For the text-containing cell, return its midpoint in (X, Y) coordinate format. 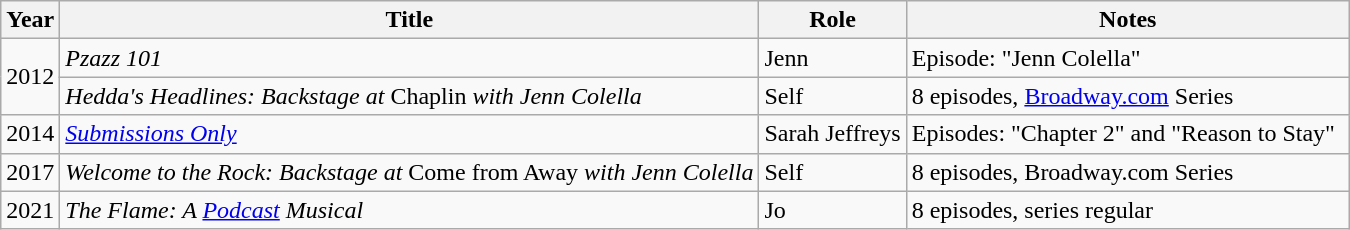
Notes (1128, 20)
Hedda's Headlines: Backstage at Chaplin with Jenn Colella (410, 96)
Submissions Only (410, 134)
Welcome to the Rock: Backstage at Come from Away with Jenn Colella (410, 172)
Jo (832, 210)
2014 (30, 134)
Pzazz 101 (410, 58)
Title (410, 20)
2012 (30, 77)
Episode: "Jenn Colella" (1128, 58)
Jenn (832, 58)
8 episodes, series regular (1128, 210)
The Flame: A Podcast Musical (410, 210)
Year (30, 20)
2017 (30, 172)
Sarah Jeffreys (832, 134)
Episodes: "Chapter 2" and "Reason to Stay" (1128, 134)
2021 (30, 210)
Role (832, 20)
